For the text-containing cell, return its midpoint in (x, y) coordinate format. 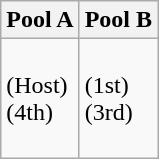
Pool B (118, 20)
Pool A (40, 20)
(1st) (3rd) (118, 98)
(Host) (4th) (40, 98)
